Provide the (X, Y) coordinate of the cell's center where the given text is located.  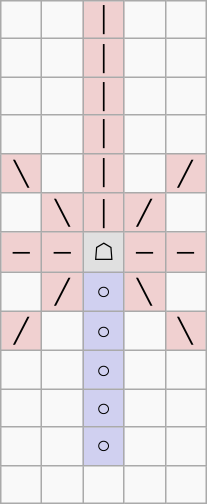
☖ (104, 252)
